Pinpoint the cell where the given text exists, returning its [x, y] midpoint coordinate. 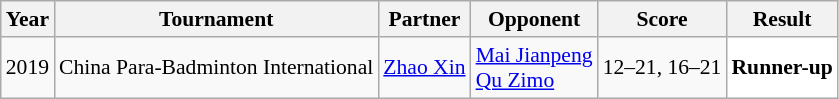
China Para-Badminton International [216, 68]
2019 [28, 68]
Runner-up [782, 68]
Tournament [216, 19]
Result [782, 19]
Score [662, 19]
Zhao Xin [424, 68]
Mai Jianpeng Qu Zimo [534, 68]
Partner [424, 19]
Opponent [534, 19]
Year [28, 19]
12–21, 16–21 [662, 68]
